Find where the given text appears and provide that cell's center as [X, Y] coordinate. 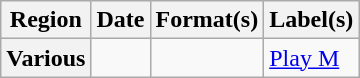
Play M [312, 58]
Date [120, 20]
Format(s) [207, 20]
Label(s) [312, 20]
Region [46, 20]
Various [46, 58]
